Extract the (x, y) coordinate from the center of the cell holding the provided text.  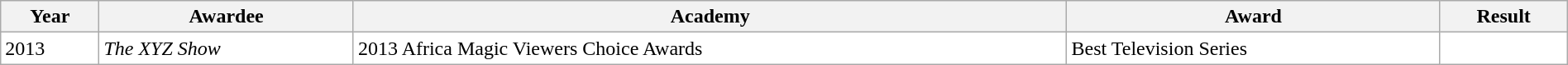
2013 Africa Magic Viewers Choice Awards (710, 48)
Result (1503, 17)
Award (1254, 17)
Year (50, 17)
The XYZ Show (227, 48)
2013 (50, 48)
Awardee (227, 17)
Best Television Series (1254, 48)
Academy (710, 17)
